Determine the (X, Y) coordinate at the center of the cell enclosing the given text.  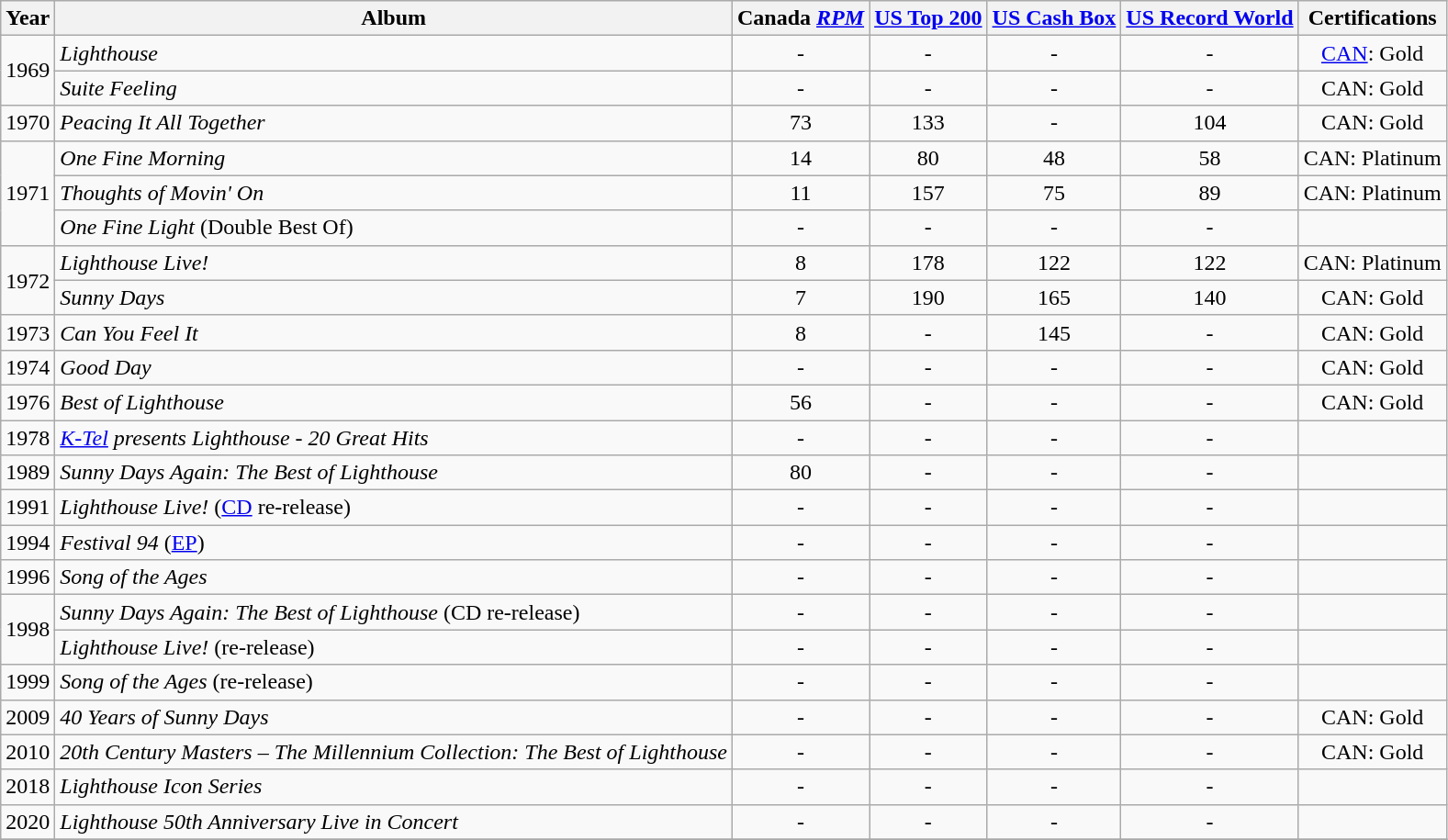
K-Tel presents Lighthouse - 20 Great Hits (394, 438)
190 (928, 297)
Song of the Ages (394, 577)
157 (928, 193)
Sunny Days Again: The Best of Lighthouse (CD re-release) (394, 612)
178 (928, 263)
Canada RPM (801, 18)
1989 (28, 473)
1999 (28, 682)
73 (801, 123)
104 (1210, 123)
40 Years of Sunny Days (394, 717)
75 (1054, 193)
133 (928, 123)
Peacing It All Together (394, 123)
1970 (28, 123)
1991 (28, 508)
165 (1054, 297)
Festival 94 (EP) (394, 543)
1969 (28, 71)
1972 (28, 280)
1978 (28, 438)
89 (1210, 193)
1973 (28, 332)
14 (801, 158)
7 (801, 297)
US Record World (1210, 18)
Sunny Days (394, 297)
One Fine Light (Double Best Of) (394, 228)
Lighthouse Live! (re-release) (394, 647)
Best of Lighthouse (394, 402)
Song of the Ages (re-release) (394, 682)
1996 (28, 577)
48 (1054, 158)
Can You Feel It (394, 332)
Suite Feeling (394, 88)
Good Day (394, 367)
2010 (28, 752)
140 (1210, 297)
Certifications (1372, 18)
1976 (28, 402)
One Fine Morning (394, 158)
145 (1054, 332)
1994 (28, 543)
Lighthouse 50th Anniversary Live in Concert (394, 822)
1974 (28, 367)
US Cash Box (1054, 18)
Sunny Days Again: The Best of Lighthouse (394, 473)
Album (394, 18)
2009 (28, 717)
2018 (28, 787)
Lighthouse Live! (CD re-release) (394, 508)
US Top 200 (928, 18)
58 (1210, 158)
20th Century Masters – The Millennium Collection: The Best of Lighthouse (394, 752)
Year (28, 18)
1998 (28, 630)
2020 (28, 822)
Thoughts of Movin' On (394, 193)
Lighthouse Live! (394, 263)
56 (801, 402)
Lighthouse (394, 53)
11 (801, 193)
1971 (28, 193)
Lighthouse Icon Series (394, 787)
